Return (x, y) of the center of cell containing provided text 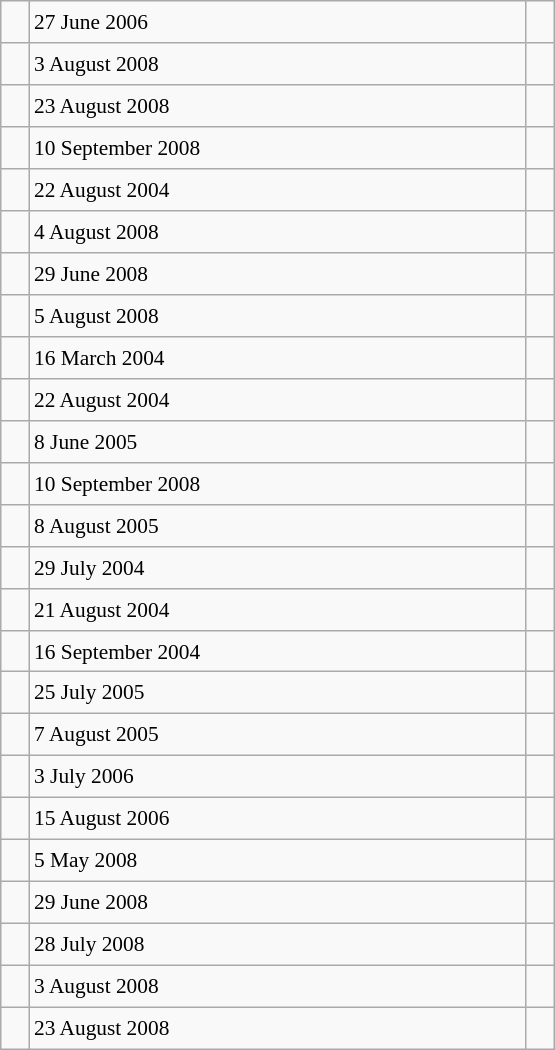
29 July 2004 (278, 567)
16 March 2004 (278, 358)
16 September 2004 (278, 651)
4 August 2008 (278, 232)
8 June 2005 (278, 441)
5 August 2008 (278, 316)
28 July 2008 (278, 945)
7 August 2005 (278, 735)
27 June 2006 (278, 22)
3 July 2006 (278, 777)
8 August 2005 (278, 525)
15 August 2006 (278, 819)
5 May 2008 (278, 861)
25 July 2005 (278, 693)
21 August 2004 (278, 609)
